Find where the given text appears and provide that cell's center as (x, y) coordinate. 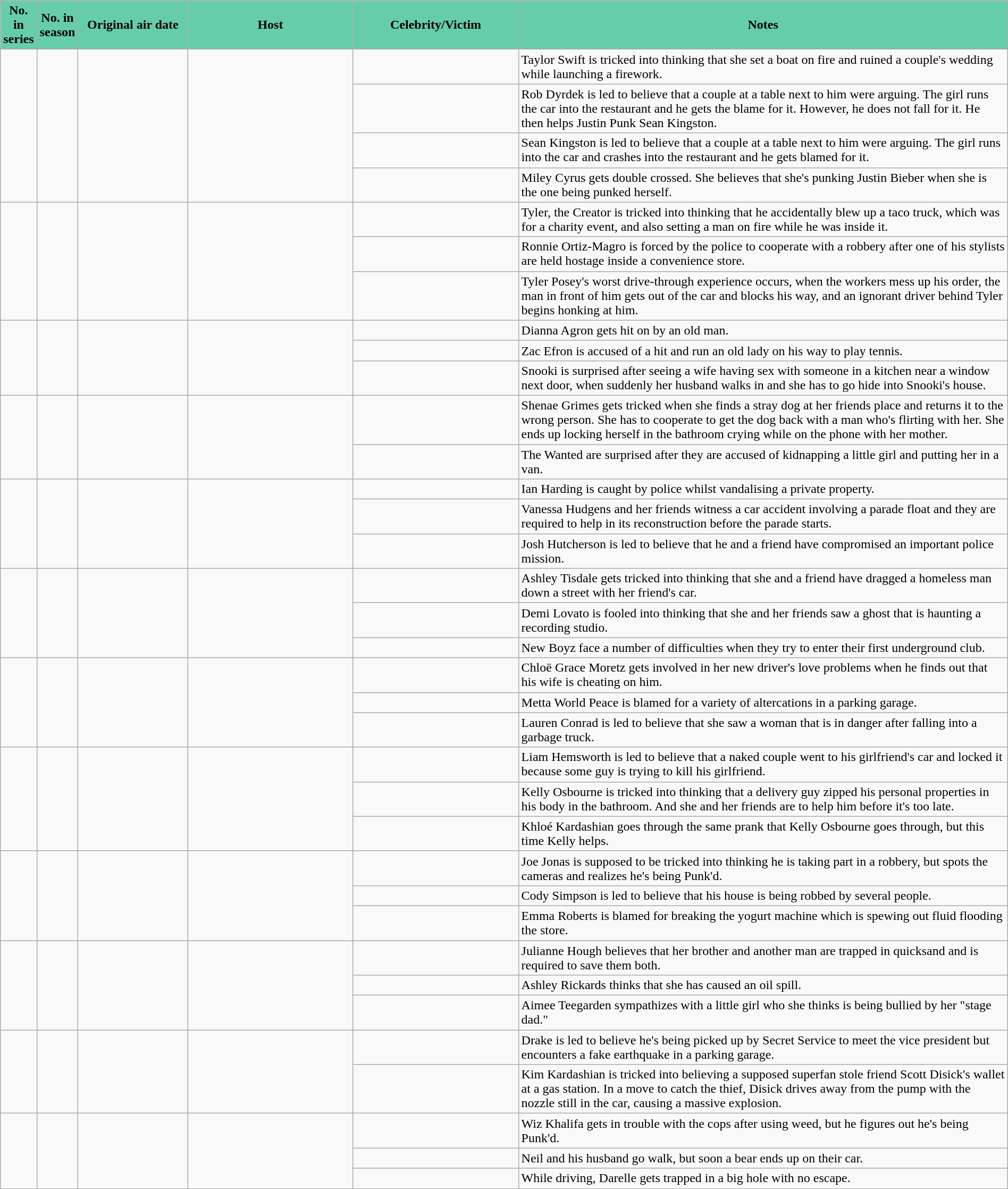
Julianne Hough believes that her brother and another man are trapped in quicksand and is required to save them both. (763, 957)
Host (270, 25)
Original air date (133, 25)
Ronnie Ortiz-Magro is forced by the police to cooperate with a robbery after one of his stylists are held hostage inside a convenience store. (763, 254)
Khloé Kardashian goes through the same prank that Kelly Osbourne goes through, but this time Kelly helps. (763, 834)
New Boyz face a number of difficulties when they try to enter their first underground club. (763, 648)
Aimee Teegarden sympathizes with a little girl who she thinks is being bullied by her "stage dad." (763, 1012)
Ashley Tisdale gets tricked into thinking that she and a friend have dragged a homeless man down a street with her friend's car. (763, 586)
Neil and his husband go walk, but soon a bear ends up on their car. (763, 1158)
Miley Cyrus gets double crossed. She believes that she's punking Justin Bieber when she is the one being punked herself. (763, 185)
While driving, Darelle gets trapped in a big hole with no escape. (763, 1178)
Demi Lovato is fooled into thinking that she and her friends saw a ghost that is haunting a recording studio. (763, 620)
Celebrity/Victim (436, 25)
Dianna Agron gets hit on by an old man. (763, 330)
Wiz Khalifa gets in trouble with the cops after using weed, but he figures out he's being Punk'd. (763, 1131)
Zac Efron is accused of a hit and run an old lady on his way to play tennis. (763, 350)
Emma Roberts is blamed for breaking the yogurt machine which is spewing out fluid flooding the store. (763, 923)
Joe Jonas is supposed to be tricked into thinking he is taking part in a robbery, but spots the cameras and realizes he's being Punk'd. (763, 868)
Metta World Peace is blamed for a variety of altercations in a parking garage. (763, 702)
Taylor Swift is tricked into thinking that she set a boat on fire and ruined a couple's wedding while launching a firework. (763, 67)
Ashley Rickards thinks that she has caused an oil spill. (763, 985)
Cody Simpson is led to believe that his house is being robbed by several people. (763, 895)
Ian Harding is caught by police whilst vandalising a private property. (763, 489)
No. inseason (57, 25)
Liam Hemsworth is led to believe that a naked couple went to his girlfriend's car and locked it because some guy is trying to kill his girlfriend. (763, 765)
Josh Hutcherson is led to believe that he and a friend have compromised an important police mission. (763, 551)
The Wanted are surprised after they are accused of kidnapping a little girl and putting her in a van. (763, 462)
Drake is led to believe he's being picked up by Secret Service to meet the vice president but encounters a fake earthquake in a parking garage. (763, 1048)
No. inseries (19, 25)
Chloë Grace Moretz gets involved in her new driver's love problems when he finds out that his wife is cheating on him. (763, 675)
Lauren Conrad is led to believe that she saw a woman that is in danger after falling into a garbage truck. (763, 730)
Notes (763, 25)
